Search for the cell housing the specified text and yield its [x, y] center coordinate. 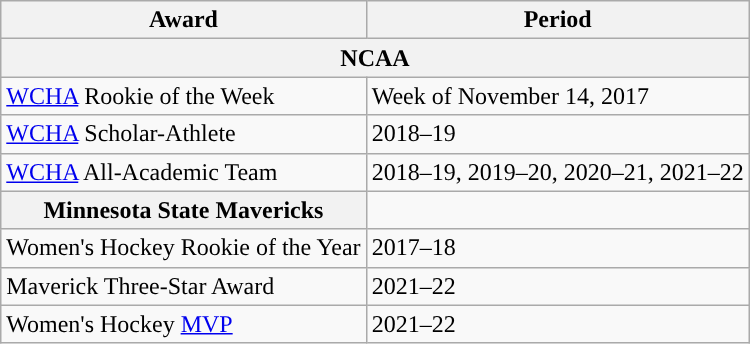
WCHA Rookie of the Week [184, 96]
2018–19 [558, 134]
NCAA [375, 58]
2017–18 [558, 248]
Period [558, 20]
Women's Hockey Rookie of the Year [184, 248]
Women's Hockey MVP [184, 324]
Minnesota State Mavericks [184, 210]
Maverick Three-Star Award [184, 286]
Award [184, 20]
WCHA All-Academic Team [184, 172]
2018–19, 2019–20, 2020–21, 2021–22 [558, 172]
WCHA Scholar-Athlete [184, 134]
Week of November 14, 2017 [558, 96]
